Find where the given text appears and provide that cell's center as (X, Y) coordinate. 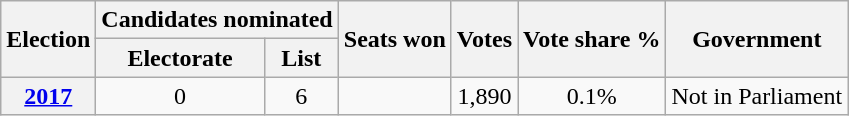
Government (757, 39)
0 (180, 96)
0.1% (592, 96)
2017 (48, 96)
Not in Parliament (757, 96)
List (301, 58)
Candidates nominated (217, 20)
1,890 (484, 96)
Vote share % (592, 39)
Electorate (180, 58)
6 (301, 96)
Seats won (394, 39)
Votes (484, 39)
Election (48, 39)
